Identify which cell holds the provided text, then report its (x, y) central coordinate. 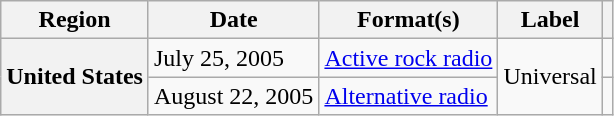
Alternative radio (408, 96)
August 22, 2005 (233, 96)
Region (75, 20)
July 25, 2005 (233, 58)
Universal (550, 77)
Label (550, 20)
Format(s) (408, 20)
Active rock radio (408, 58)
United States (75, 77)
Date (233, 20)
